Return the [X, Y] coordinate for the center point of the cell that contains the specified text.  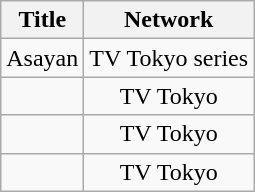
TV Tokyo series [169, 58]
Asayan [42, 58]
Network [169, 20]
Title [42, 20]
